Locate the cell with the specified text and output its [X, Y] center coordinate. 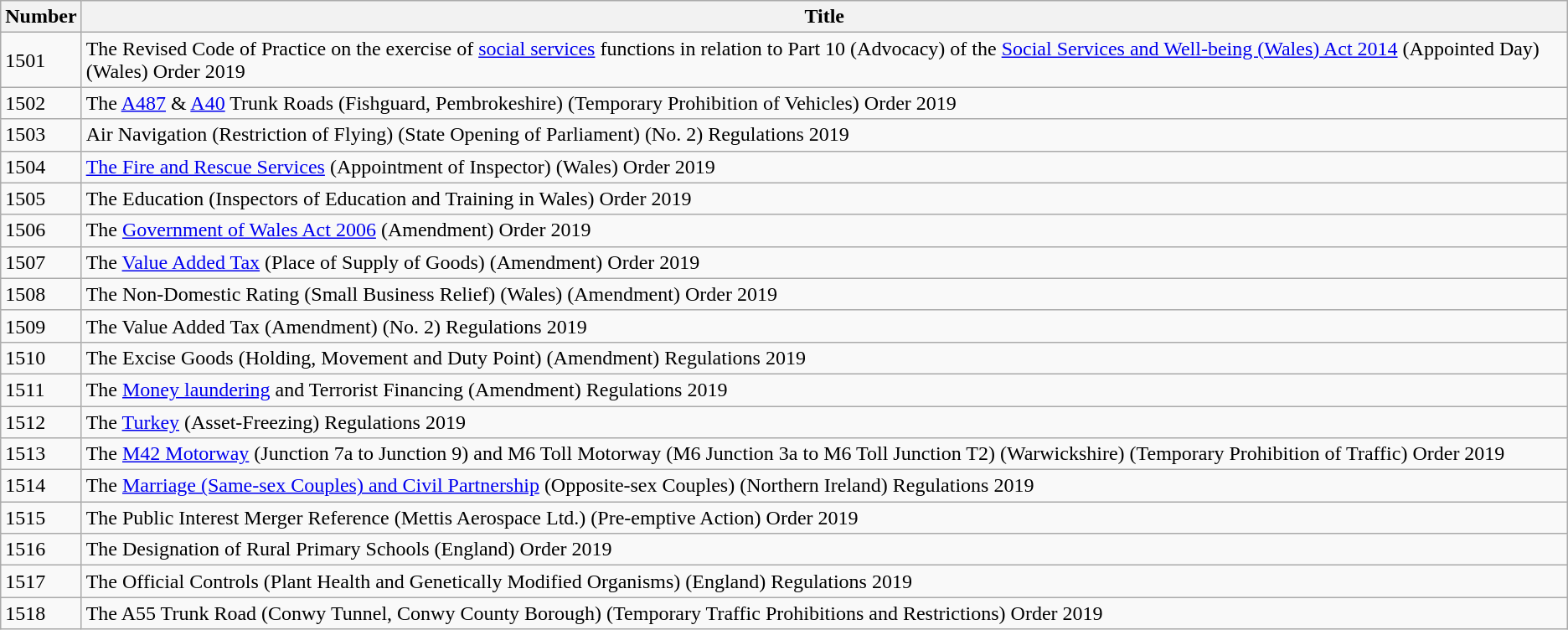
The Government of Wales Act 2006 (Amendment) Order 2019 [824, 230]
1501 [41, 60]
1511 [41, 390]
1502 [41, 103]
The Value Added Tax (Place of Supply of Goods) (Amendment) Order 2019 [824, 262]
The Official Controls (Plant Health and Genetically Modified Organisms) (England) Regulations 2019 [824, 581]
1506 [41, 230]
The Turkey (Asset-Freezing) Regulations 2019 [824, 421]
The Education (Inspectors of Education and Training in Wales) Order 2019 [824, 199]
Number [41, 17]
The A487 & A40 Trunk Roads (Fishguard, Pembrokeshire) (Temporary Prohibition of Vehicles) Order 2019 [824, 103]
The Non-Domestic Rating (Small Business Relief) (Wales) (Amendment) Order 2019 [824, 294]
1503 [41, 135]
The A55 Trunk Road (Conwy Tunnel, Conwy County Borough) (Temporary Traffic Prohibitions and Restrictions) Order 2019 [824, 613]
1509 [41, 326]
The Excise Goods (Holding, Movement and Duty Point) (Amendment) Regulations 2019 [824, 358]
The Money laundering and Terrorist Financing (Amendment) Regulations 2019 [824, 390]
1504 [41, 167]
The Fire and Rescue Services (Appointment of Inspector) (Wales) Order 2019 [824, 167]
1505 [41, 199]
1512 [41, 421]
1507 [41, 262]
1516 [41, 550]
1515 [41, 518]
The Marriage (Same-sex Couples) and Civil Partnership (Opposite-sex Couples) (Northern Ireland) Regulations 2019 [824, 486]
The Public Interest Merger Reference (Mettis Aerospace Ltd.) (Pre-emptive Action) Order 2019 [824, 518]
Title [824, 17]
1508 [41, 294]
1517 [41, 581]
1510 [41, 358]
1513 [41, 454]
The Value Added Tax (Amendment) (No. 2) Regulations 2019 [824, 326]
1514 [41, 486]
The Designation of Rural Primary Schools (England) Order 2019 [824, 550]
Air Navigation (Restriction of Flying) (State Opening of Parliament) (No. 2) Regulations 2019 [824, 135]
1518 [41, 613]
